Capture the cell that displays the provided text and extract its [x, y] central coordinate. 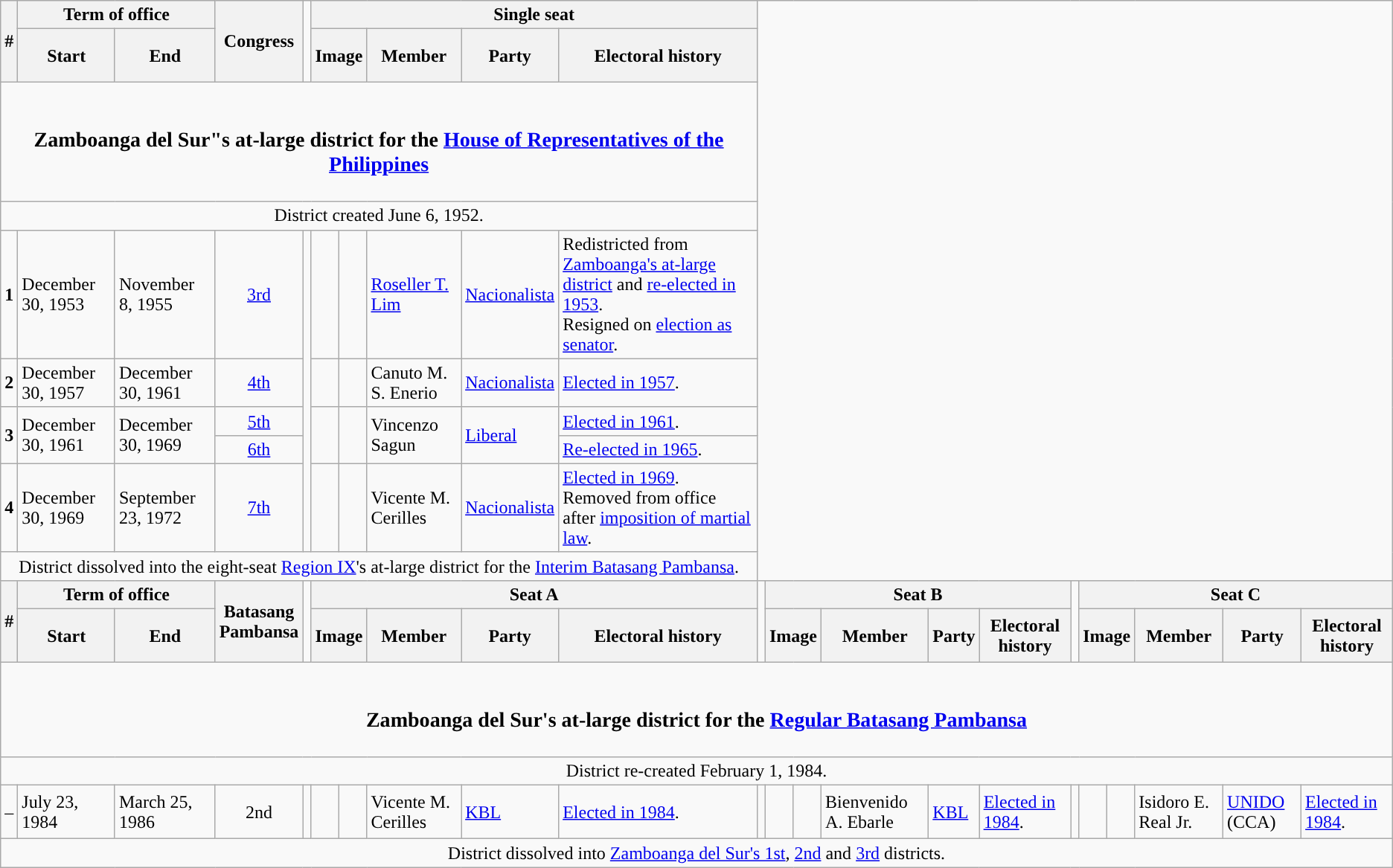
Bienvenido A. Ebarle [875, 812]
Zamboanga del Sur's at-large district for the Regular Batasang Pambansa [696, 710]
District dissolved into the eight-seat Region IX's at-large district for the Interim Batasang Pambansa. [380, 566]
Seat B [918, 594]
July 23, 1984 [67, 812]
Single seat [534, 15]
Vincenzo Sagun [414, 435]
March 25, 1986 [165, 812]
Liberal [510, 435]
UNIDO (CCA) [1262, 812]
District dissolved into Zamboanga del Sur's 1st, 2nd and 3rd districts. [696, 853]
December 30, 1957 [67, 382]
Roseller T. Lim [414, 295]
September 23, 1972 [165, 507]
3rd [259, 295]
2nd [259, 812]
Seat A [534, 594]
6th [259, 449]
4 [9, 507]
BatasangPambansa [259, 621]
5th [259, 421]
Seat C [1236, 594]
Congress [259, 42]
2 [9, 382]
Canuto M. S. Enerio [414, 382]
Elected in 1961. [658, 421]
District created June 6, 1952. [380, 216]
3 [9, 435]
1 [9, 295]
Elected in 1957. [658, 382]
District re-created February 1, 1984. [696, 771]
December 30, 1953 [67, 295]
Elected in 1969.Removed from office after imposition of martial law. [658, 507]
7th [259, 507]
Re-elected in 1965. [658, 449]
4th [259, 382]
– [9, 812]
Redistricted from Zamboanga's at-large district and re-elected in 1953.Resigned on election as senator. [658, 295]
Zamboanga del Sur"s at-large district for the House of Representatives of the Philippines [380, 142]
November 8, 1955 [165, 295]
Isidoro E. Real Jr. [1179, 812]
